For the text-containing cell, return its midpoint in (X, Y) coordinate format. 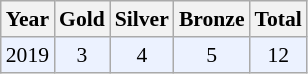
Year (28, 19)
Silver (142, 19)
Bronze (212, 19)
12 (278, 55)
2019 (28, 55)
3 (82, 55)
5 (212, 55)
Total (278, 19)
4 (142, 55)
Gold (82, 19)
